Capture the cell that displays the provided text and extract its [x, y] central coordinate. 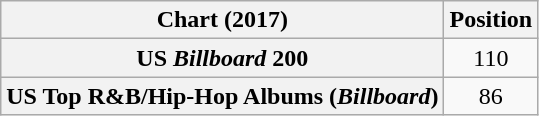
US Top R&B/Hip-Hop Albums (Billboard) [222, 96]
Position [491, 20]
86 [491, 96]
Chart (2017) [222, 20]
US Billboard 200 [222, 58]
110 [491, 58]
